For the text-containing cell, return its midpoint in (X, Y) coordinate format. 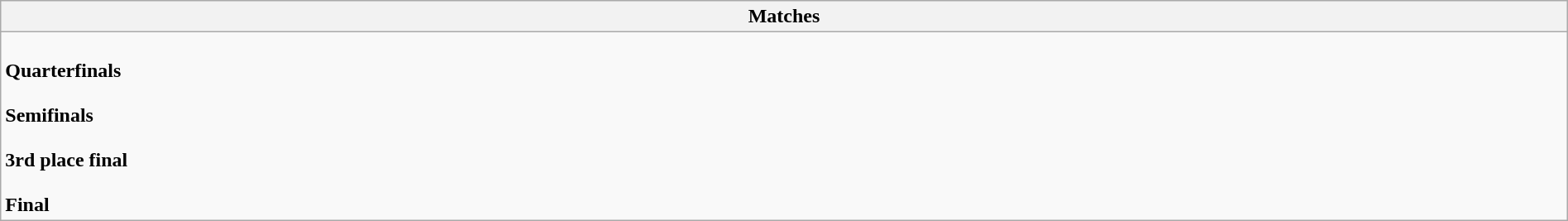
Matches (784, 17)
Quarterfinals Semifinals 3rd place finalFinal (784, 126)
